For the text-containing cell, return its midpoint in [X, Y] coordinate format. 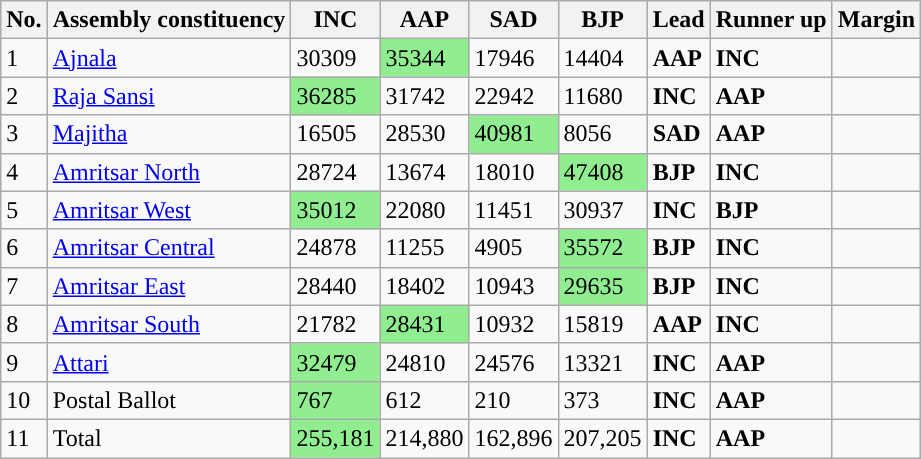
28440 [336, 286]
16505 [336, 134]
3 [24, 134]
Lead [678, 20]
24810 [424, 362]
No. [24, 20]
22080 [424, 210]
10943 [514, 286]
162,896 [514, 438]
11 [24, 438]
767 [336, 400]
21782 [336, 324]
4 [24, 172]
612 [424, 400]
Amritsar Central [169, 248]
28530 [424, 134]
214,880 [424, 438]
18402 [424, 286]
8056 [602, 134]
8 [24, 324]
Attari [169, 362]
Raja Sansi [169, 96]
32479 [336, 362]
30937 [602, 210]
40981 [514, 134]
22942 [514, 96]
15819 [602, 324]
14404 [602, 58]
Amritsar North [169, 172]
5 [24, 210]
2 [24, 96]
Majitha [169, 134]
1 [24, 58]
13674 [424, 172]
29635 [602, 286]
17946 [514, 58]
28431 [424, 324]
373 [602, 400]
35572 [602, 248]
9 [24, 362]
11451 [514, 210]
31742 [424, 96]
11680 [602, 96]
10932 [514, 324]
24878 [336, 248]
47408 [602, 172]
Runner up [771, 20]
207,205 [602, 438]
Assembly constituency [169, 20]
6 [24, 248]
35344 [424, 58]
Amritsar South [169, 324]
255,181 [336, 438]
36285 [336, 96]
10 [24, 400]
11255 [424, 248]
Amritsar West [169, 210]
35012 [336, 210]
Margin [876, 20]
210 [514, 400]
7 [24, 286]
30309 [336, 58]
13321 [602, 362]
Ajnala [169, 58]
28724 [336, 172]
Amritsar East [169, 286]
18010 [514, 172]
Total [169, 438]
Postal Ballot [169, 400]
4905 [514, 248]
24576 [514, 362]
